Locate the cell with the specified text and output its [X, Y] center coordinate. 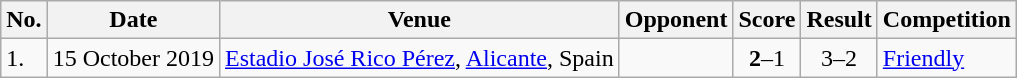
Result [839, 20]
15 October 2019 [133, 58]
1. [24, 58]
Estadio José Rico Pérez, Alicante, Spain [420, 58]
Opponent [676, 20]
3–2 [839, 58]
Score [767, 20]
Friendly [946, 58]
No. [24, 20]
Date [133, 20]
2–1 [767, 58]
Competition [946, 20]
Venue [420, 20]
